Return the (X, Y) coordinate for the center point of the cell that contains the specified text.  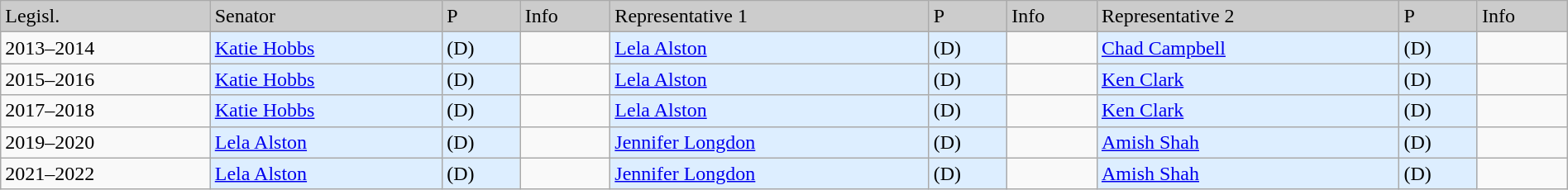
2019–2020 (106, 142)
Representative 2 (1248, 17)
Legisl. (106, 17)
Representative 1 (769, 17)
Chad Campbell (1248, 48)
2015–2016 (106, 79)
2021–2022 (106, 173)
2013–2014 (106, 48)
2017–2018 (106, 111)
Senator (326, 17)
